Capture the cell that displays the provided text and extract its [X, Y] central coordinate. 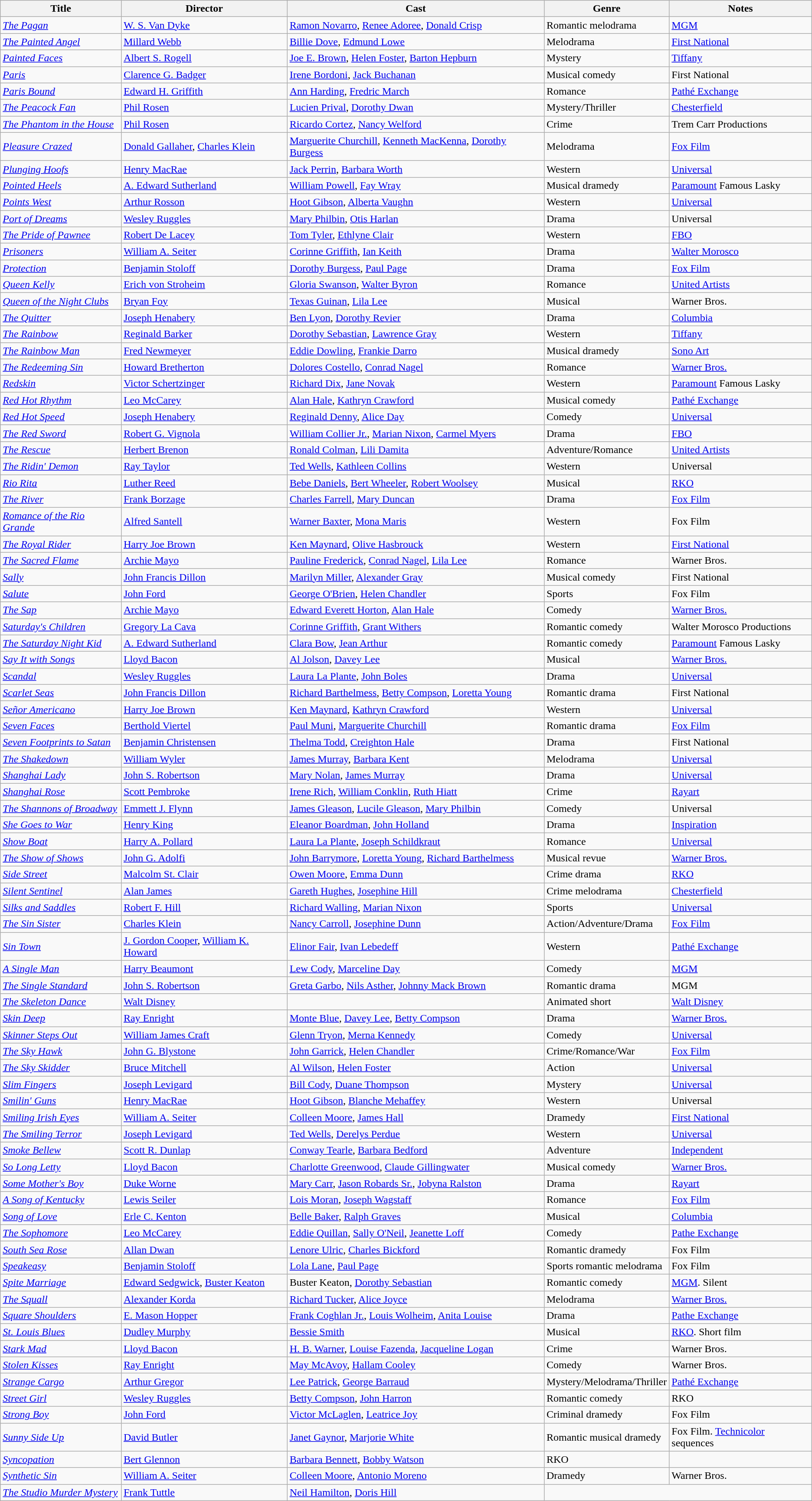
Scott R. Dunlap [204, 1150]
Red Hot Rhythm [61, 400]
Trem Carr Productions [740, 124]
William James Craft [204, 1035]
John Barrymore, Loretta Young, Richard Barthelmess [416, 858]
The Sky Hawk [61, 1051]
Shanghai Rose [61, 792]
Prisoners [61, 252]
Romantic dramedy [606, 1249]
Crime drama [606, 874]
Shanghai Lady [61, 775]
The Show of Shows [61, 858]
Stark Mad [61, 1349]
Romance of the Rio Grande [61, 522]
Painted Faces [61, 58]
Eddie Quillan, Sally O'Neil, Jeanette Loff [416, 1233]
Mystery/Melodrama/Thriller [606, 1382]
The Rescue [61, 450]
The Red Sword [61, 433]
Silent Sentinel [61, 891]
So Long Letty [61, 1167]
Erich von Stroheim [204, 285]
Gregory La Cava [204, 627]
Paris Bound [61, 91]
The Studio Murder Mystery [61, 1492]
Albert S. Rogell [204, 58]
Edward H. Griffith [204, 91]
Colleen Moore, Antonio Moreno [416, 1476]
Conway Tearle, Barbara Bedford [416, 1150]
Hoot Gibson, Alberta Vaughn [416, 202]
Edward Everett Horton, Alan Hale [416, 610]
Silks and Saddles [61, 907]
Marilyn Miller, Alexander Gray [416, 577]
Plunging Hoofs [61, 169]
The Saturday Night Kid [61, 643]
Dolores Costello, Conrad Nagel [416, 367]
Arthur Rosson [204, 202]
Strange Cargo [61, 1382]
Romantic melodrama [606, 25]
Inspiration [740, 825]
Notes [740, 9]
Irene Bordoni, Jack Buchanan [416, 75]
Victor McLaglen, Leatrice Joy [416, 1415]
Bebe Daniels, Bert Wheeler, Robert Woolsey [416, 483]
Jack Perrin, Barbara Worth [416, 169]
Speakeasy [61, 1266]
Bert Glennon [204, 1459]
Dudley Murphy [204, 1332]
Skin Deep [61, 1018]
John G. Blystone [204, 1051]
Redskin [61, 384]
Herbert Brenon [204, 450]
Marguerite Churchill, Kenneth MacKenna, Dorothy Burgess [416, 147]
Ray Taylor [204, 466]
Ken Maynard, Kathryn Crawford [416, 709]
Edward Sedgwick, Buster Keaton [204, 1282]
Director [204, 9]
The Quitter [61, 318]
The Sin Sister [61, 924]
Mary Philbin, Otis Harlan [416, 218]
Genre [606, 9]
Victor Schertzinger [204, 384]
Seven Footprints to Satan [61, 742]
William Powell, Fay Wray [416, 185]
The Squall [61, 1299]
Frank Tuttle [204, 1492]
Song of Love [61, 1216]
Monte Blue, Davey Lee, Betty Compson [416, 1018]
The Sophomore [61, 1233]
Bessie Smith [416, 1332]
Howard Bretherton [204, 367]
Paul Muni, Marguerite Churchill [416, 726]
The Royal Rider [61, 544]
Clarence G. Badger [204, 75]
Queen of the Night Clubs [61, 301]
Buster Keaton, Dorothy Sebastian [416, 1282]
Spite Marriage [61, 1282]
Fox Film. Technicolor sequences [740, 1437]
Irene Rich, William Conklin, Ruth Hiatt [416, 792]
Eddie Dowling, Frankie Darro [416, 351]
William Wyler [204, 759]
Alan Hale, Kathryn Crawford [416, 400]
Colleen Moore, James Hall [416, 1117]
Robert De Lacey [204, 235]
Bryan Foy [204, 301]
Bill Cody, Duane Thompson [416, 1084]
Corinne Griffith, Ian Keith [416, 252]
The River [61, 499]
Belle Baker, Ralph Graves [416, 1216]
MGM. Silent [740, 1282]
Owen Moore, Emma Dunn [416, 874]
Reginald Denny, Alice Day [416, 417]
Joe E. Brown, Helen Foster, Barton Hepburn [416, 58]
Port of Dreams [61, 218]
Laura La Plante, John Boles [416, 676]
David Butler [204, 1437]
H. B. Warner, Louise Fazenda, Jacqueline Logan [416, 1349]
Lew Cody, Marceline Day [416, 969]
The Pagan [61, 25]
Adventure [606, 1150]
Barbara Bennett, Bobby Watson [416, 1459]
Criminal dramedy [606, 1415]
South Sea Rose [61, 1249]
Musical revue [606, 858]
The Ridin' Demon [61, 466]
Stolen Kisses [61, 1365]
Al Wilson, Helen Foster [416, 1068]
Red Hot Speed [61, 417]
Erle C. Kenton [204, 1216]
Señor Americano [61, 709]
The Shakedown [61, 759]
Smiling Irish Eyes [61, 1117]
Romantic musical dramedy [606, 1437]
Slim Fingers [61, 1084]
Richard Tucker, Alice Joyce [416, 1299]
Thelma Todd, Creighton Hale [416, 742]
The Sky Skidder [61, 1068]
St. Louis Blues [61, 1332]
Texas Guinan, Lila Lee [416, 301]
Nancy Carroll, Josephine Dunn [416, 924]
Charlotte Greenwood, Claude Gillingwater [416, 1167]
Strong Boy [61, 1415]
Clara Bow, Jean Arthur [416, 643]
Elinor Fair, Ivan Lebedeff [416, 946]
Hoot Gibson, Blanche Mehaffey [416, 1101]
Crime melodrama [606, 891]
Richard Walling, Marian Nixon [416, 907]
Donald Gallaher, Charles Klein [204, 147]
The Peacock Fan [61, 108]
The Phantom in the House [61, 124]
Emmett J. Flynn [204, 808]
Janet Gaynor, Marjorie White [416, 1437]
Ted Wells, Kathleen Collins [416, 466]
Robert F. Hill [204, 907]
Animated short [606, 1002]
George O'Brien, Helen Chandler [416, 594]
Allan Dwan [204, 1249]
Charles Klein [204, 924]
Neil Hamilton, Doris Hill [416, 1492]
Cast [416, 9]
Henry King [204, 825]
Seven Faces [61, 726]
Lewis Seiler [204, 1200]
Side Street [61, 874]
Paris [61, 75]
Alan James [204, 891]
The Sacred Flame [61, 561]
John Garrick, Helen Chandler [416, 1051]
Warner Baxter, Mona Maris [416, 522]
Dorothy Burgess, Paul Page [416, 268]
Billie Dove, Edmund Lowe [416, 42]
James Murray, Barbara Kent [416, 759]
Title [61, 9]
Duke Worne [204, 1183]
Pointed Heels [61, 185]
Reginald Barker [204, 334]
Frank Coghlan Jr., Louis Wolheim, Anita Louise [416, 1316]
Lenore Ulric, Charles Bickford [416, 1249]
Richard Dix, Jane Novak [416, 384]
W. S. Van Dyke [204, 25]
Charles Farrell, Mary Duncan [416, 499]
Ted Wells, Derelys Perdue [416, 1134]
Mystery/Thriller [606, 108]
Robert G. Vignola [204, 433]
The Shannons of Broadway [61, 808]
Malcolm St. Clair [204, 874]
May McAvoy, Hallam Cooley [416, 1365]
Benjamin Christensen [204, 742]
Walter Morosco [740, 252]
J. Gordon Cooper, William K. Howard [204, 946]
Harry Beaumont [204, 969]
Scarlet Seas [61, 693]
Square Shoulders [61, 1316]
Action/Adventure/Drama [606, 924]
Lucien Prival, Dorothy Dwan [416, 108]
John G. Adolfi [204, 858]
Gloria Swanson, Walter Byron [416, 285]
Sin Town [61, 946]
Glenn Tryon, Merna Kennedy [416, 1035]
Pleasure Crazed [61, 147]
Al Jolson, Davey Lee [416, 660]
Queen Kelly [61, 285]
Alfred Santell [204, 522]
She Goes to War [61, 825]
Crime/Romance/War [606, 1051]
Ricardo Cortez, Nancy Welford [416, 124]
Richard Barthelmess, Betty Compson, Loretta Young [416, 693]
Independent [740, 1150]
Fred Newmeyer [204, 351]
Smilin' Guns [61, 1101]
A Single Man [61, 969]
Ann Harding, Fredric March [416, 91]
Betty Compson, John Harron [416, 1398]
Mary Carr, Jason Robards Sr., Jobyna Ralston [416, 1183]
The Rainbow Man [61, 351]
James Gleason, Lucile Gleason, Mary Philbin [416, 808]
Scott Pembroke [204, 792]
Adventure/Romance [606, 450]
Walter Morosco Productions [740, 627]
Protection [61, 268]
The Redeeming Sin [61, 367]
Mary Nolan, James Murray [416, 775]
The Pride of Pawnee [61, 235]
Greta Garbo, Nils Asther, Johnny Mack Brown [416, 985]
The Painted Angel [61, 42]
Pauline Frederick, Conrad Nagel, Lila Lee [416, 561]
Sono Art [740, 351]
Skinner Steps Out [61, 1035]
Points West [61, 202]
Street Girl [61, 1398]
Ken Maynard, Olive Hasbrouck [416, 544]
Luther Reed [204, 483]
Synthetic Sin [61, 1476]
Saturday's Children [61, 627]
Bruce Mitchell [204, 1068]
Syncopation [61, 1459]
Frank Borzage [204, 499]
Ramon Novarro, Renee Adoree, Donald Crisp [416, 25]
William Collier Jr., Marian Nixon, Carmel Myers [416, 433]
Alexander Korda [204, 1299]
Gareth Hughes, Josephine Hill [416, 891]
Rio Rita [61, 483]
Lee Patrick, George Barraud [416, 1382]
Eleanor Boardman, John Holland [416, 825]
Harry A. Pollard [204, 841]
Smoke Bellew [61, 1150]
Scandal [61, 676]
Say It with Songs [61, 660]
RKO. Short film [740, 1332]
Action [606, 1068]
Corinne Griffith, Grant Withers [416, 627]
The Skeleton Dance [61, 1002]
Show Boat [61, 841]
A Song of Kentucky [61, 1200]
The Single Standard [61, 985]
Millard Webb [204, 42]
Ronald Colman, Lili Damita [416, 450]
Sunny Side Up [61, 1437]
Arthur Gregor [204, 1382]
Sports romantic melodrama [606, 1266]
E. Mason Hopper [204, 1316]
Berthold Viertel [204, 726]
The Sap [61, 610]
Lois Moran, Joseph Wagstaff [416, 1200]
The Smiling Terror [61, 1134]
Lola Lane, Paul Page [416, 1266]
Tom Tyler, Ethlyne Clair [416, 235]
Some Mother's Boy [61, 1183]
Sally [61, 577]
Dorothy Sebastian, Lawrence Gray [416, 334]
Laura La Plante, Joseph Schildkraut [416, 841]
Ben Lyon, Dorothy Revier [416, 318]
Salute [61, 594]
The Rainbow [61, 334]
